Identify which cell holds the provided text, then report its [x, y] central coordinate. 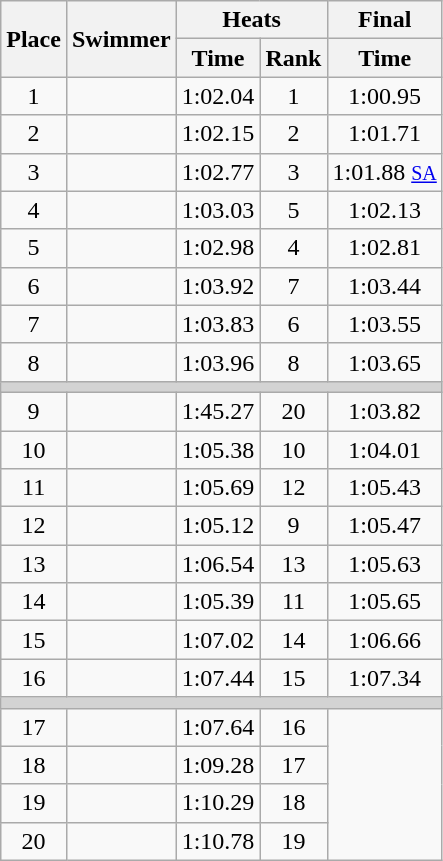
1:00.95 [384, 96]
1:05.39 [218, 602]
1:02.13 [384, 210]
1:01.71 [384, 134]
1:05.65 [384, 602]
1:05.63 [384, 564]
1:04.01 [384, 449]
1:10.29 [218, 803]
1:07.02 [218, 640]
1:02.77 [218, 172]
1:03.55 [384, 324]
1:05.38 [218, 449]
1:02.04 [218, 96]
1:05.69 [218, 488]
Swimmer [121, 39]
1:01.88 SA [384, 172]
1:05.43 [384, 488]
1:07.44 [218, 678]
1:03.83 [218, 324]
1:03.92 [218, 286]
1:03.96 [218, 362]
1:05.47 [384, 526]
1:02.98 [218, 248]
1:06.66 [384, 640]
1:09.28 [218, 765]
1:02.15 [218, 134]
1:45.27 [218, 411]
1:03.65 [384, 362]
1:03.82 [384, 411]
1:07.34 [384, 678]
1:03.44 [384, 286]
Rank [294, 58]
1:02.81 [384, 248]
1:05.12 [218, 526]
Place [34, 39]
Heats [252, 20]
1:07.64 [218, 727]
1:03.03 [218, 210]
1:10.78 [218, 841]
1:06.54 [218, 564]
Final [384, 20]
